Detect which cell encompasses the target text, then output its (X, Y) center coordinate. 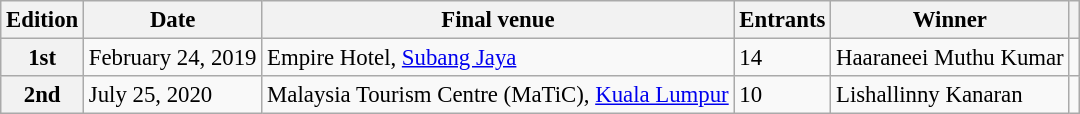
14 (782, 58)
2nd (42, 95)
Final venue (498, 20)
Date (173, 20)
10 (782, 95)
July 25, 2020 (173, 95)
Lishallinny Kanaran (950, 95)
Haaraneei Muthu Kumar (950, 58)
Malaysia Tourism Centre (MaTiC), Kuala Lumpur (498, 95)
Edition (42, 20)
Empire Hotel, Subang Jaya (498, 58)
1st (42, 58)
February 24, 2019 (173, 58)
Winner (950, 20)
Entrants (782, 20)
